Extract the [x, y] coordinate from the center of the cell holding the provided text.  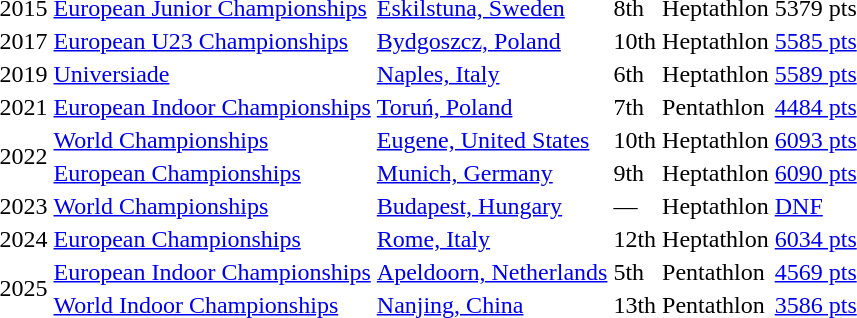
— [635, 206]
Rome, Italy [492, 239]
Eugene, United States [492, 140]
Bydgoszcz, Poland [492, 41]
5th [635, 272]
European U23 Championships [212, 41]
12th [635, 239]
Budapest, Hungary [492, 206]
Toruń, Poland [492, 107]
Apeldoorn, Netherlands [492, 272]
7th [635, 107]
9th [635, 173]
Universiade [212, 74]
6th [635, 74]
Naples, Italy [492, 74]
Munich, Germany [492, 173]
